Capture the cell that displays the provided text and extract its [X, Y] central coordinate. 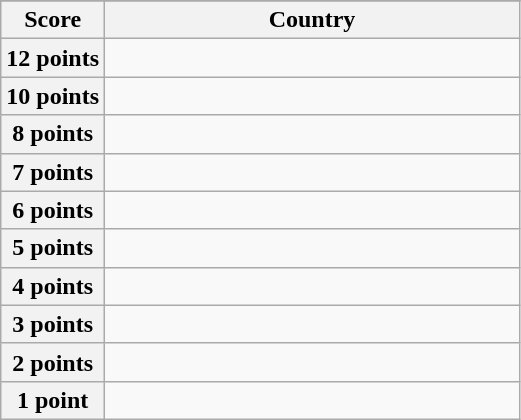
8 points [53, 134]
Score [53, 20]
4 points [53, 286]
5 points [53, 248]
1 point [53, 400]
12 points [53, 58]
10 points [53, 96]
2 points [53, 362]
3 points [53, 324]
7 points [53, 172]
6 points [53, 210]
Country [312, 20]
